From the cell containing the given text, extract its center point as (X, Y) coordinate. 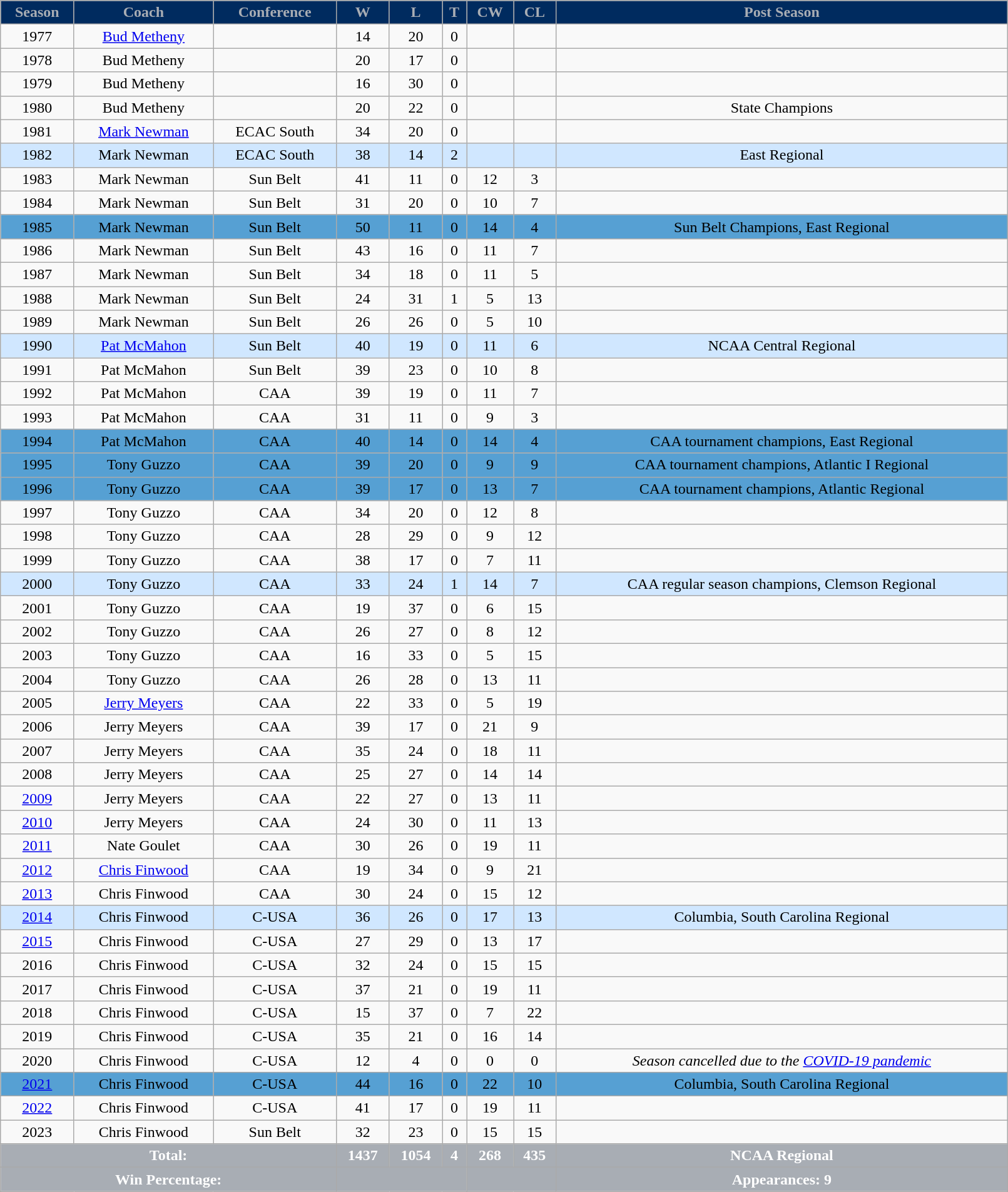
2012 (38, 870)
1982 (38, 155)
2002 (38, 631)
2018 (38, 1012)
50 (363, 227)
NCAA Central Regional (782, 346)
2003 (38, 655)
East Regional (782, 155)
1997 (38, 512)
CAA regular season champions, Clemson Regional (782, 584)
2016 (38, 965)
CW (491, 13)
Appearances: 9 (782, 1179)
2015 (38, 941)
2014 (38, 917)
1996 (38, 489)
268 (491, 1156)
1983 (38, 179)
435 (534, 1156)
44 (363, 1084)
1999 (38, 560)
2006 (38, 727)
2020 (38, 1061)
2022 (38, 1108)
CL (534, 13)
2000 (38, 584)
1998 (38, 536)
Conference (275, 13)
Season (38, 13)
1990 (38, 346)
CAA tournament champions, Atlantic I Regional (782, 465)
Coach (144, 13)
2009 (38, 798)
1981 (38, 131)
1993 (38, 417)
2001 (38, 608)
Nate Goulet (144, 846)
2004 (38, 679)
1986 (38, 250)
1984 (38, 203)
2021 (38, 1084)
1991 (38, 370)
1987 (38, 274)
W (363, 13)
25 (363, 775)
CAA tournament champions, East Regional (782, 441)
Sun Belt Champions, East Regional (782, 227)
1979 (38, 84)
1994 (38, 441)
1995 (38, 465)
1985 (38, 227)
Total: (169, 1156)
T (454, 13)
2005 (38, 703)
2007 (38, 751)
2013 (38, 894)
Post Season (782, 13)
2017 (38, 989)
CAA tournament champions, Atlantic Regional (782, 489)
L (415, 13)
NCAA Regional (782, 1156)
1978 (38, 60)
1977 (38, 36)
State Champions (782, 108)
2 (454, 155)
2023 (38, 1132)
43 (363, 250)
1988 (38, 298)
2019 (38, 1036)
2011 (38, 846)
2010 (38, 822)
Win Percentage: (169, 1179)
1437 (363, 1156)
1992 (38, 394)
2008 (38, 775)
1054 (415, 1156)
36 (363, 917)
Season cancelled due to the COVID-19 pandemic (782, 1061)
1980 (38, 108)
1989 (38, 322)
